Determine the [x, y] coordinate at the center of the cell enclosing the given text.  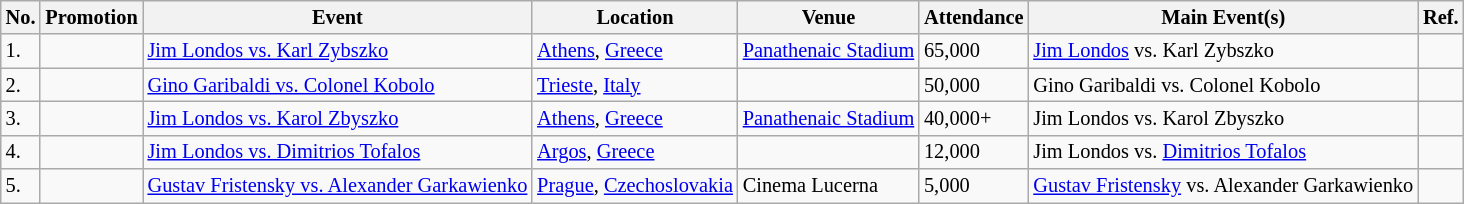
12,000 [974, 152]
5,000 [974, 186]
Cinema Lucerna [828, 186]
65,000 [974, 51]
Main Event(s) [1223, 17]
Prague, Czechoslovakia [635, 186]
2. [21, 85]
No. [21, 17]
Trieste, Italy [635, 85]
40,000+ [974, 118]
50,000 [974, 85]
Argos, Greece [635, 152]
Promotion [91, 17]
5. [21, 186]
3. [21, 118]
1. [21, 51]
Ref. [1440, 17]
Location [635, 17]
4. [21, 152]
Event [338, 17]
Attendance [974, 17]
Venue [828, 17]
